Return the [X, Y] coordinate for the center point of the cell that contains the specified text.  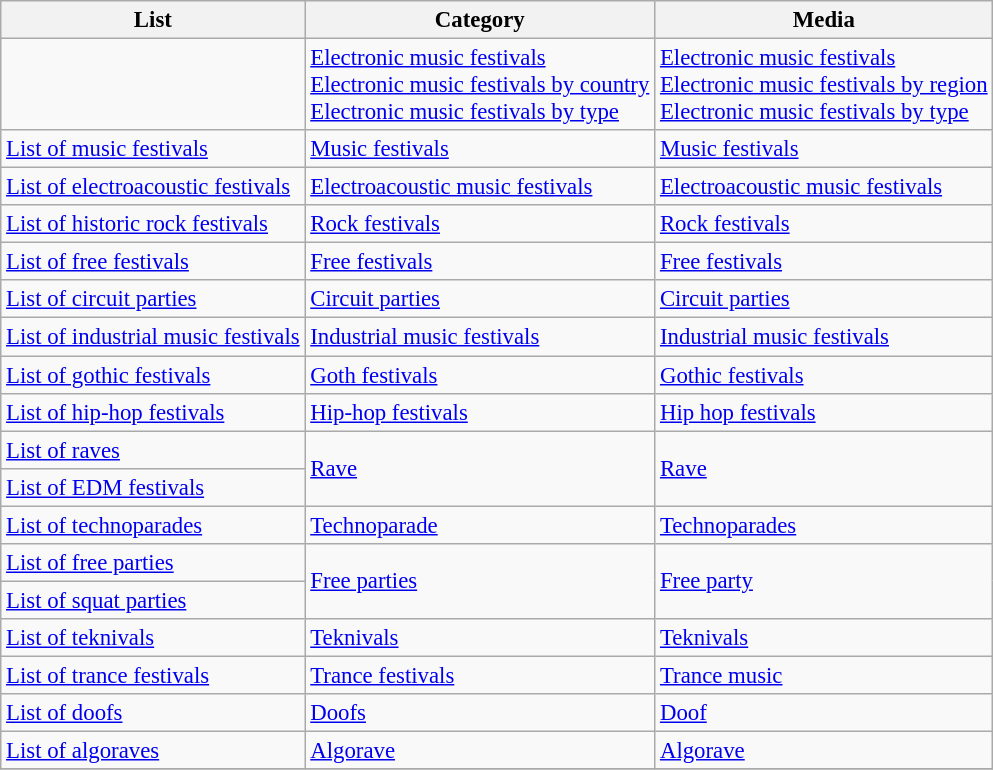
List of squat parties [153, 600]
List of circuit parties [153, 299]
List of doofs [153, 713]
Electronic music festivals Electronic music festivals by region Electronic music festivals by type [824, 85]
List of electroacoustic festivals [153, 187]
List of EDM festivals [153, 487]
Trance festivals [480, 675]
Electronic music festivals Electronic music festivals by country Electronic music festivals by type [480, 85]
Technoparade [480, 525]
List of raves [153, 450]
List of music festivals [153, 149]
Hip-hop festivals [480, 412]
Free parties [480, 582]
Technoparades [824, 525]
List [153, 20]
List of technoparades [153, 525]
List of gothic festivals [153, 375]
Free party [824, 582]
List of algoraves [153, 751]
List of free festivals [153, 262]
Goth festivals [480, 375]
List of teknivals [153, 638]
Hip hop festivals [824, 412]
List of hip-hop festivals [153, 412]
Gothic festivals [824, 375]
Doof [824, 713]
List of historic rock festivals [153, 224]
List of industrial music festivals [153, 337]
List of free parties [153, 563]
List of trance festivals [153, 675]
Doofs [480, 713]
Category [480, 20]
Trance music [824, 675]
Media [824, 20]
